Scan for the cell matching the given text and deliver its [x, y] coordinate at center. 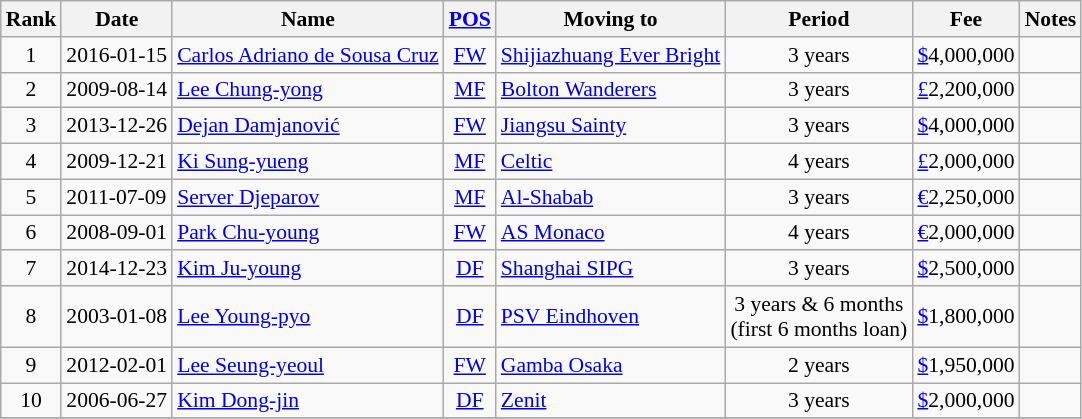
2009-12-21 [116, 162]
Al-Shabab [611, 197]
$2,500,000 [966, 269]
2006-06-27 [116, 401]
2013-12-26 [116, 126]
Kim Ju-young [308, 269]
AS Monaco [611, 233]
Carlos Adriano de Sousa Cruz [308, 55]
Jiangsu Sainty [611, 126]
Server Djeparov [308, 197]
Lee Chung-yong [308, 90]
$2,000,000 [966, 401]
Gamba Osaka [611, 365]
2011-07-09 [116, 197]
3 [32, 126]
6 [32, 233]
Lee Young-pyo [308, 316]
Park Chu-young [308, 233]
Lee Seung-yeoul [308, 365]
5 [32, 197]
Dejan Damjanović [308, 126]
8 [32, 316]
€2,000,000 [966, 233]
Rank [32, 19]
PSV Eindhoven [611, 316]
2003-01-08 [116, 316]
3 years & 6 months (first 6 months loan) [818, 316]
Shijiazhuang Ever Bright [611, 55]
2008-09-01 [116, 233]
$1,800,000 [966, 316]
Kim Dong-jin [308, 401]
9 [32, 365]
Shanghai SIPG [611, 269]
Notes [1051, 19]
$1,950,000 [966, 365]
10 [32, 401]
2 years [818, 365]
2012-02-01 [116, 365]
Name [308, 19]
£2,200,000 [966, 90]
2014-12-23 [116, 269]
Ki Sung-yueng [308, 162]
Zenit [611, 401]
Moving to [611, 19]
4 [32, 162]
Fee [966, 19]
1 [32, 55]
2 [32, 90]
2016-01-15 [116, 55]
Bolton Wanderers [611, 90]
POS [470, 19]
2009-08-14 [116, 90]
Celtic [611, 162]
Period [818, 19]
£2,000,000 [966, 162]
€2,250,000 [966, 197]
7 [32, 269]
Date [116, 19]
